For the text-containing cell, return its midpoint in (x, y) coordinate format. 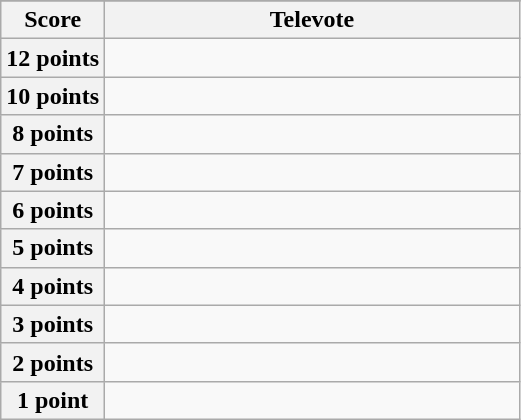
2 points (53, 362)
12 points (53, 58)
3 points (53, 324)
1 point (53, 400)
10 points (53, 96)
5 points (53, 248)
8 points (53, 134)
Televote (312, 20)
7 points (53, 172)
6 points (53, 210)
4 points (53, 286)
Score (53, 20)
